Capture the cell that displays the provided text and extract its [x, y] central coordinate. 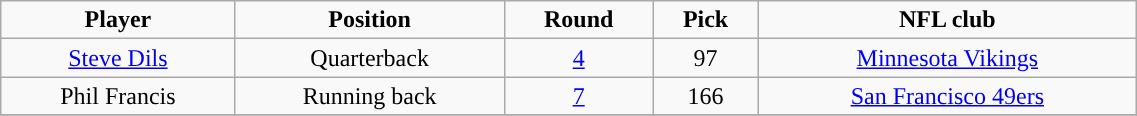
4 [578, 58]
Round [578, 20]
7 [578, 96]
Phil Francis [118, 96]
Minnesota Vikings [948, 58]
Running back [370, 96]
Pick [706, 20]
Player [118, 20]
NFL club [948, 20]
Position [370, 20]
Quarterback [370, 58]
97 [706, 58]
166 [706, 96]
San Francisco 49ers [948, 96]
Steve Dils [118, 58]
